Return [X, Y] of the center of cell containing provided text 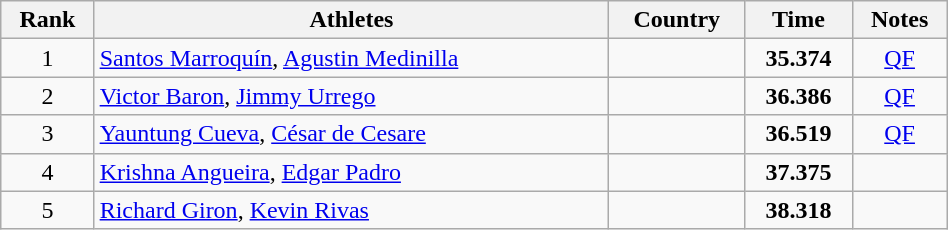
Victor Baron, Jimmy Urrego [352, 96]
Time [798, 20]
36.519 [798, 134]
35.374 [798, 58]
Notes [900, 20]
37.375 [798, 172]
Rank [48, 20]
Athletes [352, 20]
5 [48, 210]
38.318 [798, 210]
Richard Giron, Kevin Rivas [352, 210]
Krishna Angueira, Edgar Padro [352, 172]
3 [48, 134]
1 [48, 58]
Country [677, 20]
Santos Marroquín, Agustin Medinilla [352, 58]
Yauntung Cueva, César de Cesare [352, 134]
2 [48, 96]
36.386 [798, 96]
4 [48, 172]
